Extract the (x, y) coordinate from the center of the cell holding the provided text.  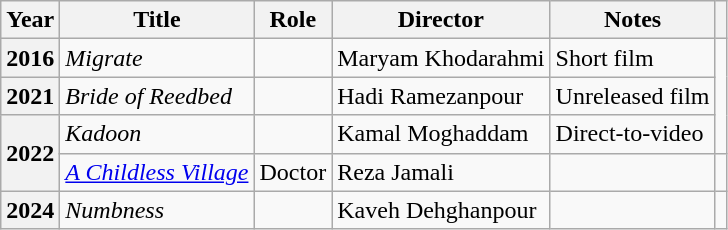
Kadoon (157, 134)
Unreleased film (632, 96)
Bride of Reedbed (157, 96)
Doctor (293, 172)
2022 (30, 153)
Role (293, 20)
Hadi Ramezanpour (441, 96)
Notes (632, 20)
A Childless Village (157, 172)
2021 (30, 96)
Kamal Moghaddam (441, 134)
Numbness (157, 210)
Maryam Khodarahmi (441, 58)
Director (441, 20)
2024 (30, 210)
Year (30, 20)
2016 (30, 58)
Direct-to-video (632, 134)
Reza Jamali (441, 172)
Migrate (157, 58)
Title (157, 20)
Short film (632, 58)
Kaveh Dehghanpour (441, 210)
